Pinpoint the cell where the given text exists, returning its (x, y) midpoint coordinate. 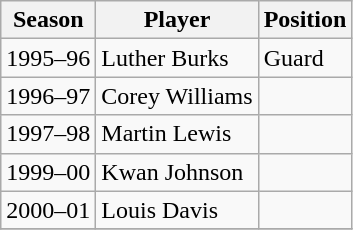
1995–96 (48, 58)
Player (177, 20)
Luther Burks (177, 58)
Kwan Johnson (177, 172)
1997–98 (48, 134)
Corey Williams (177, 96)
Season (48, 20)
1996–97 (48, 96)
Guard (305, 58)
1999–00 (48, 172)
Position (305, 20)
2000–01 (48, 210)
Martin Lewis (177, 134)
Louis Davis (177, 210)
